Pinpoint the cell where the given text exists, returning its (X, Y) midpoint coordinate. 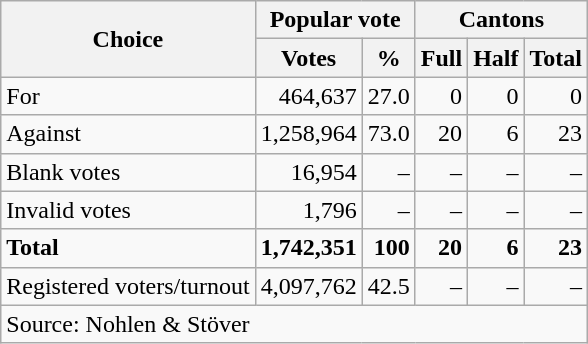
73.0 (388, 134)
Cantons (501, 20)
Full (441, 58)
% (388, 58)
Votes (308, 58)
1,796 (308, 210)
16,954 (308, 172)
Source: Nohlen & Stöver (294, 324)
4,097,762 (308, 286)
Choice (128, 39)
For (128, 96)
Registered voters/turnout (128, 286)
100 (388, 248)
1,258,964 (308, 134)
Against (128, 134)
Invalid votes (128, 210)
Half (496, 58)
464,637 (308, 96)
Blank votes (128, 172)
1,742,351 (308, 248)
42.5 (388, 286)
27.0 (388, 96)
Popular vote (335, 20)
